Return (X, Y) of the center of cell containing provided text 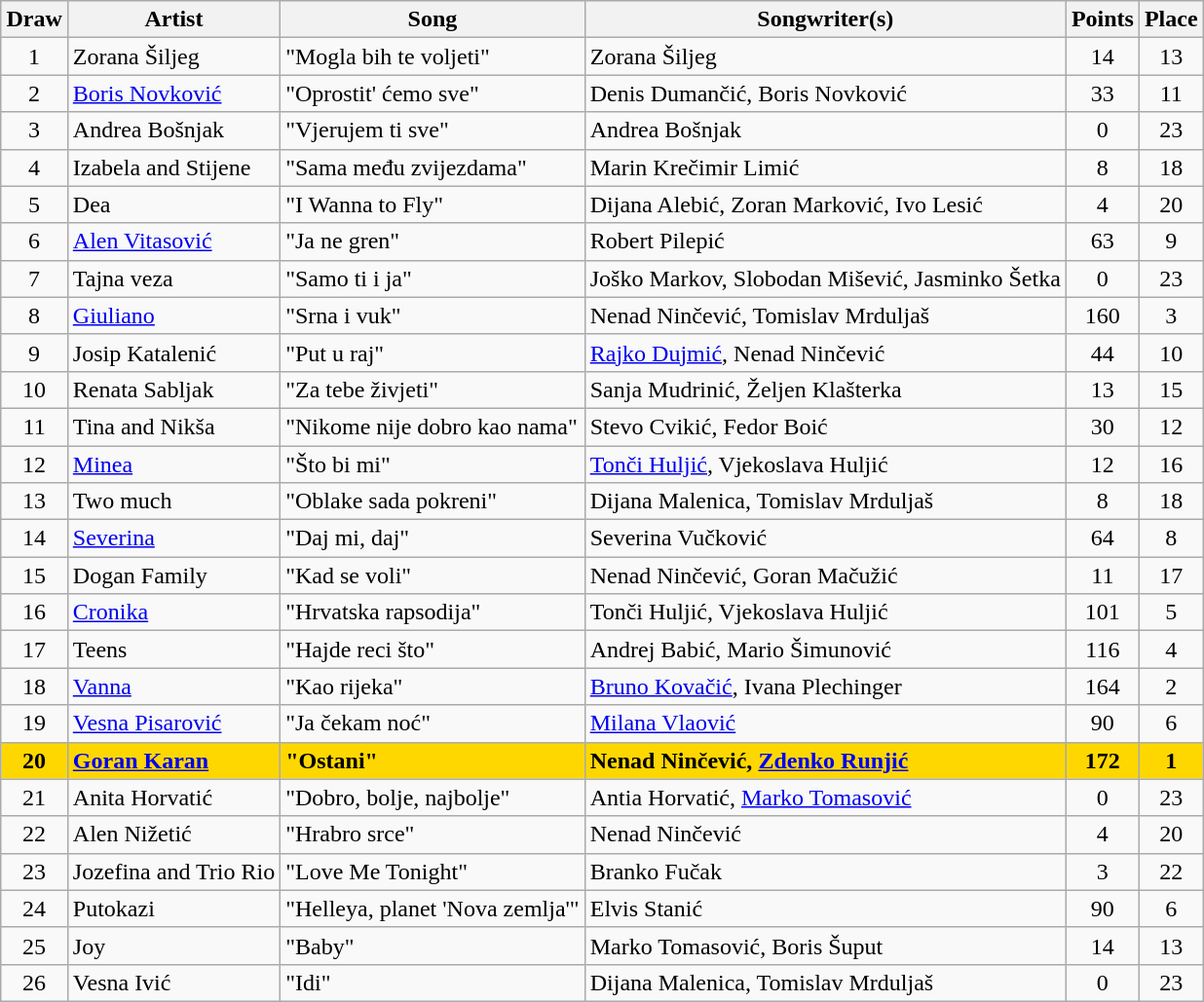
Elvis Stanić (825, 909)
Renata Sabljak (173, 390)
Sanja Mudrinić, Željen Klašterka (825, 390)
Tajna veza (173, 278)
Nenad Ninčević, Tomislav Mrduljaš (825, 315)
Nenad Ninčević (825, 835)
Boris Novković (173, 93)
Dijana Alebić, Zoran Marković, Ivo Lesić (825, 204)
"Helleya, planet 'Nova zemlja'" (433, 909)
Joy (173, 946)
"Kad se voli" (433, 575)
Place (1171, 19)
101 (1103, 612)
"Ja ne gren" (433, 241)
Milana Vlaović (825, 724)
25 (34, 946)
Bruno Kovačić, Ivana Plechinger (825, 687)
Alen Vitasović (173, 241)
"Put u raj" (433, 353)
"Baby" (433, 946)
Artist (173, 19)
7 (34, 278)
Stevo Cvikić, Fedor Boić (825, 427)
"Hajde reci što" (433, 649)
164 (1103, 687)
"Love Me Tonight" (433, 872)
"Kao rijeka" (433, 687)
"Za tebe živjeti" (433, 390)
Minea (173, 464)
Goran Karan (173, 761)
"Idi" (433, 983)
"Dobro, bolje, najbolje" (433, 798)
Denis Dumančić, Boris Novković (825, 93)
21 (34, 798)
Nenad Ninčević, Zdenko Runjić (825, 761)
Draw (34, 19)
Marko Tomasović, Boris Šuput (825, 946)
Joško Markov, Slobodan Mišević, Jasminko Šetka (825, 278)
Severina (173, 538)
"Oblake sada pokreni" (433, 501)
"Mogla bih te voljeti" (433, 56)
"Hrvatska rapsodija" (433, 612)
Josip Katalenić (173, 353)
"Ostani" (433, 761)
"Daj mi, daj" (433, 538)
24 (34, 909)
Two much (173, 501)
Song (433, 19)
19 (34, 724)
Cronika (173, 612)
33 (1103, 93)
"Nikome nije dobro kao nama" (433, 427)
Vesna Ivić (173, 983)
"Što bi mi" (433, 464)
Points (1103, 19)
Nenad Ninčević, Goran Mačužić (825, 575)
Putokazi (173, 909)
Alen Nižetić (173, 835)
Dea (173, 204)
172 (1103, 761)
44 (1103, 353)
Anita Horvatić (173, 798)
Jozefina and Trio Rio (173, 872)
116 (1103, 649)
Antia Horvatić, Marko Tomasović (825, 798)
Vanna (173, 687)
Rajko Dujmić, Nenad Ninčević (825, 353)
Marin Krečimir Limić (825, 167)
"Vjerujem ti sve" (433, 130)
Branko Fučak (825, 872)
"Ja čekam noć" (433, 724)
Izabela and Stijene (173, 167)
Dogan Family (173, 575)
Robert Pilepić (825, 241)
"I Wanna to Fly" (433, 204)
160 (1103, 315)
30 (1103, 427)
Tina and Nikša (173, 427)
"Srna i vuk" (433, 315)
64 (1103, 538)
"Oprostit' ćemo sve" (433, 93)
26 (34, 983)
"Hrabro srce" (433, 835)
Songwriter(s) (825, 19)
Severina Vučković (825, 538)
Teens (173, 649)
"Samo ti i ja" (433, 278)
Andrej Babić, Mario Šimunović (825, 649)
63 (1103, 241)
Giuliano (173, 315)
"Sama među zvijezdama" (433, 167)
Vesna Pisarović (173, 724)
